Identify which cell holds the provided text, then report its [X, Y] central coordinate. 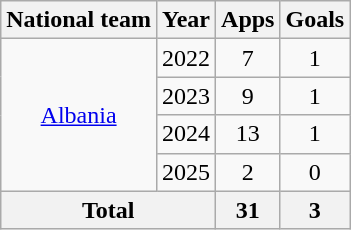
Apps [248, 20]
9 [248, 96]
2 [248, 172]
Albania [79, 115]
2023 [186, 96]
7 [248, 58]
3 [315, 210]
2024 [186, 134]
2025 [186, 172]
13 [248, 134]
National team [79, 20]
31 [248, 210]
0 [315, 172]
2022 [186, 58]
Total [108, 210]
Goals [315, 20]
Year [186, 20]
